Extract the (x, y) coordinate from the center of the cell holding the provided text.  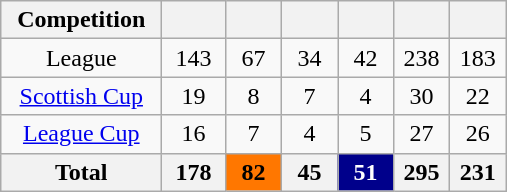
183 (478, 58)
27 (422, 134)
19 (194, 96)
42 (366, 58)
238 (422, 58)
5 (366, 134)
Scottish Cup (82, 96)
178 (194, 172)
Competition (82, 20)
16 (194, 134)
League Cup (82, 134)
30 (422, 96)
26 (478, 134)
45 (309, 172)
Total (82, 172)
22 (478, 96)
67 (253, 58)
143 (194, 58)
8 (253, 96)
82 (253, 172)
231 (478, 172)
51 (366, 172)
295 (422, 172)
League (82, 58)
34 (309, 58)
